Pinpoint the cell where the given text exists, returning its [x, y] midpoint coordinate. 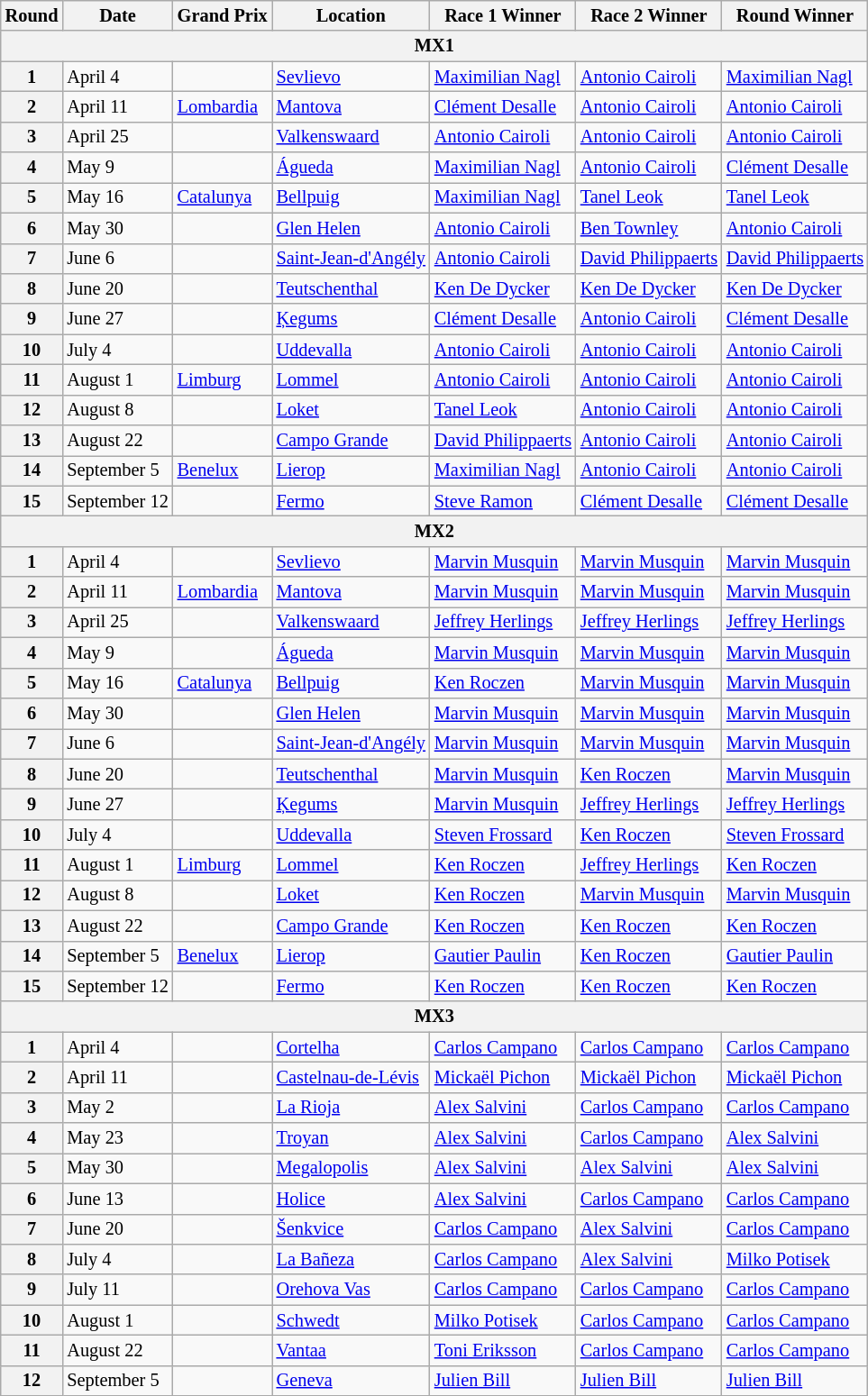
Race 1 Winner [503, 15]
Steve Ramon [503, 501]
Orehova Vas [352, 1290]
La Bañeza [352, 1259]
June 13 [117, 1199]
Location [352, 15]
Round [32, 15]
Ben Townley [649, 228]
Race 2 Winner [649, 15]
May 23 [117, 1138]
July 11 [117, 1290]
Round Winner [795, 15]
Megalopolis [352, 1168]
MX1 [434, 46]
MX3 [434, 1017]
Schwedt [352, 1320]
Grand Prix [223, 15]
Holice [352, 1199]
Vantaa [352, 1350]
Šenkvice [352, 1229]
Date [117, 15]
May 2 [117, 1108]
Troyan [352, 1138]
Toni Eriksson [503, 1350]
Cortelha [352, 1047]
MX2 [434, 531]
La Rioja [352, 1108]
Geneva [352, 1381]
Castelnau-de-Lévis [352, 1077]
